Output the [X, Y] coordinate of the center of the cell containing the given text.  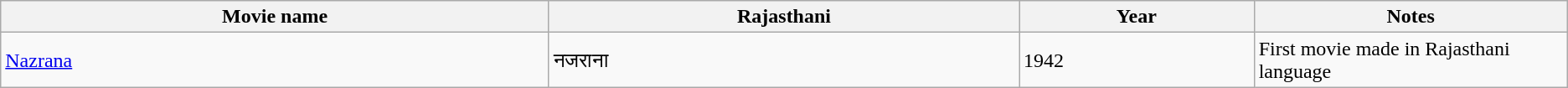
1942 [1137, 60]
First movie made in Rajasthani language [1411, 60]
नजराना [784, 60]
Year [1137, 17]
Nazrana [275, 60]
Rajasthani [784, 17]
Movie name [275, 17]
Notes [1411, 17]
